For the text-containing cell, return its midpoint in [x, y] coordinate format. 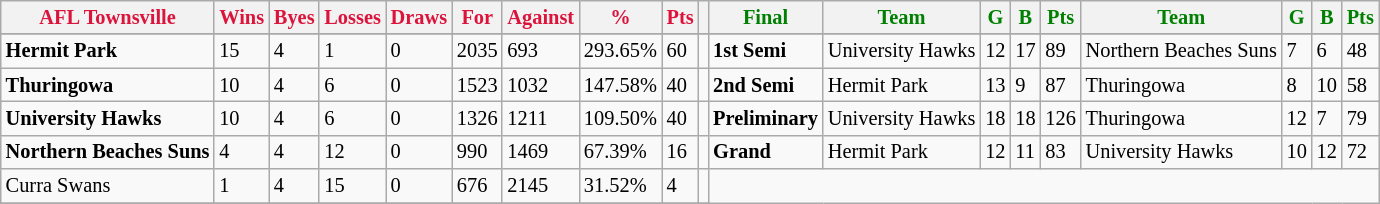
% [620, 17]
Preliminary [766, 118]
2035 [477, 51]
13 [995, 85]
1211 [540, 118]
9 [1025, 85]
11 [1025, 152]
2145 [540, 186]
1523 [477, 85]
89 [1060, 51]
Against [540, 17]
79 [1360, 118]
990 [477, 152]
72 [1360, 152]
293.65% [620, 51]
Wins [242, 17]
AFL Townsville [108, 17]
Final [766, 17]
83 [1060, 152]
87 [1060, 85]
147.58% [620, 85]
58 [1360, 85]
126 [1060, 118]
Draws [419, 17]
676 [477, 186]
For [477, 17]
693 [540, 51]
1469 [540, 152]
Grand [766, 152]
Losses [352, 17]
Curra Swans [108, 186]
2nd Semi [766, 85]
67.39% [620, 152]
1st Semi [766, 51]
31.52% [620, 186]
1326 [477, 118]
48 [1360, 51]
1032 [540, 85]
17 [1025, 51]
Byes [294, 17]
60 [680, 51]
109.50% [620, 118]
8 [1297, 85]
16 [680, 152]
